Output the (X, Y) coordinate of the center of the cell containing the given text.  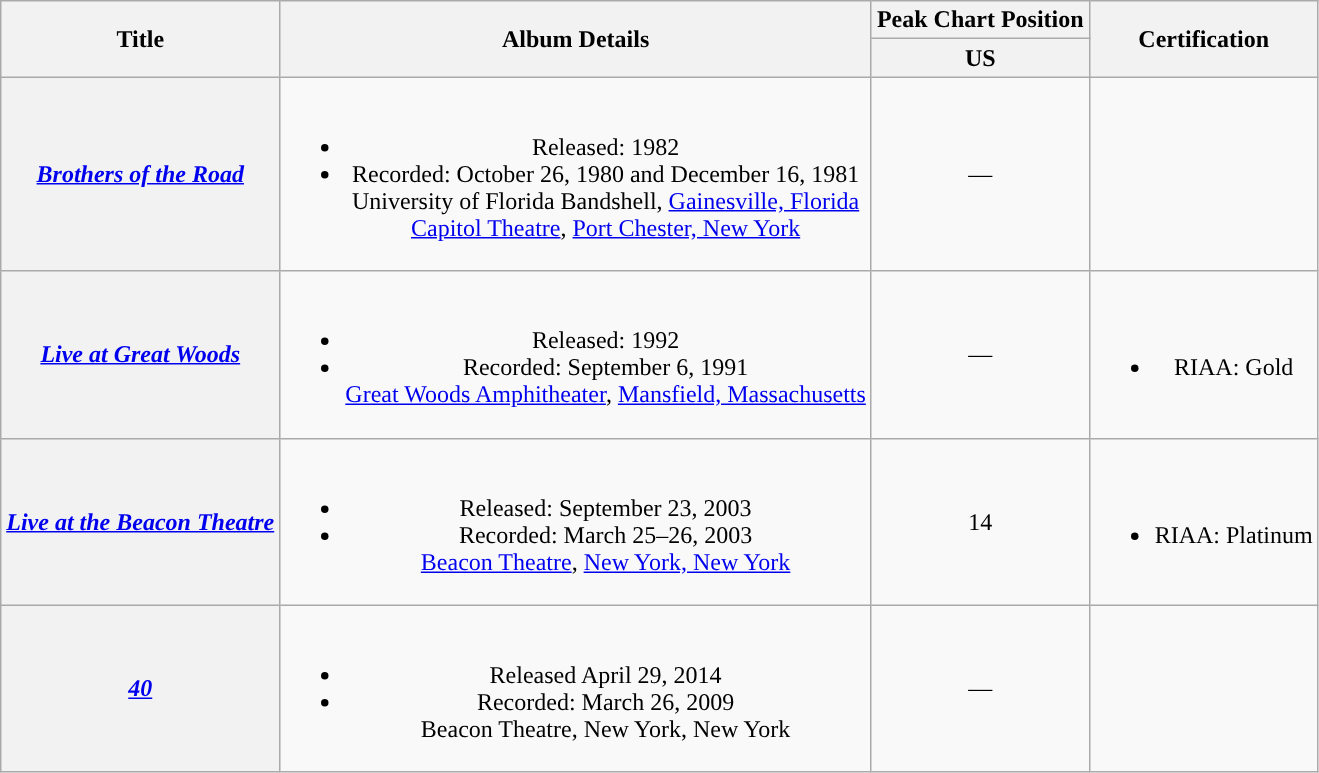
Live at Great Woods (140, 354)
40 (140, 688)
Live at the Beacon Theatre (140, 522)
US (980, 58)
Released: 1992Recorded: September 6, 1991Great Woods Amphitheater, Mansfield, Massachusetts (576, 354)
14 (980, 522)
Brothers of the Road (140, 174)
Certification (1204, 39)
Released April 29, 2014Recorded: March 26, 2009Beacon Theatre, New York, New York (576, 688)
RIAA: Gold (1204, 354)
Peak Chart Position (980, 20)
RIAA: Platinum (1204, 522)
Title (140, 39)
Album Details (576, 39)
Released: September 23, 2003Recorded: March 25–26, 2003Beacon Theatre, New York, New York (576, 522)
